Provide the (x, y) coordinate of the cell's center where the given text is located.  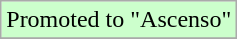
Promoted to "Ascenso" (119, 20)
